Output the [x, y] coordinate of the center of the cell containing the given text.  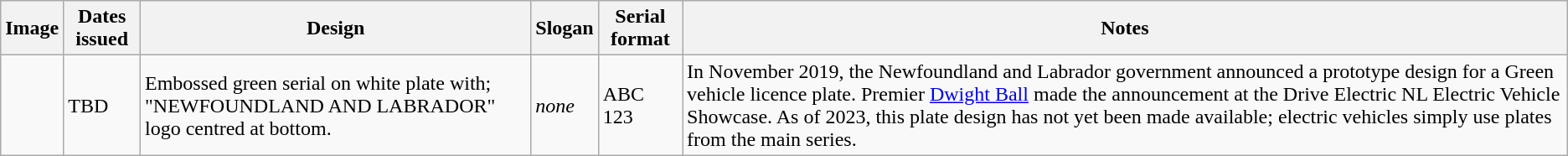
ABC 123 [640, 106]
Dates issued [102, 29]
Notes [1126, 29]
Slogan [565, 29]
Serial format [640, 29]
Embossed green serial on white plate with; "NEWFOUNDLAND AND LABRADOR" logo centred at bottom. [335, 106]
Image [32, 29]
none [565, 106]
TBD [102, 106]
Design [335, 29]
